Output the (X, Y) coordinate of the center of the cell containing the given text.  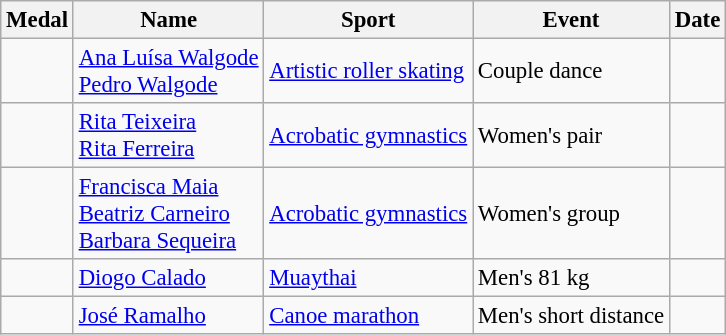
Women's group (572, 214)
Ana Luísa WalgodePedro Walgode (168, 72)
Name (168, 20)
Women's pair (572, 136)
Canoe marathon (368, 316)
Men's short distance (572, 316)
Artistic roller skating (368, 72)
Date (697, 20)
Couple dance (572, 72)
José Ramalho (168, 316)
Diogo Calado (168, 278)
Rita TeixeiraRita Ferreira (168, 136)
Muaythai (368, 278)
Men's 81 kg (572, 278)
Event (572, 20)
Sport (368, 20)
Medal (38, 20)
Francisca MaiaBeatriz CarneiroBarbara Sequeira (168, 214)
